Detect which cell encompasses the target text, then output its [X, Y] center coordinate. 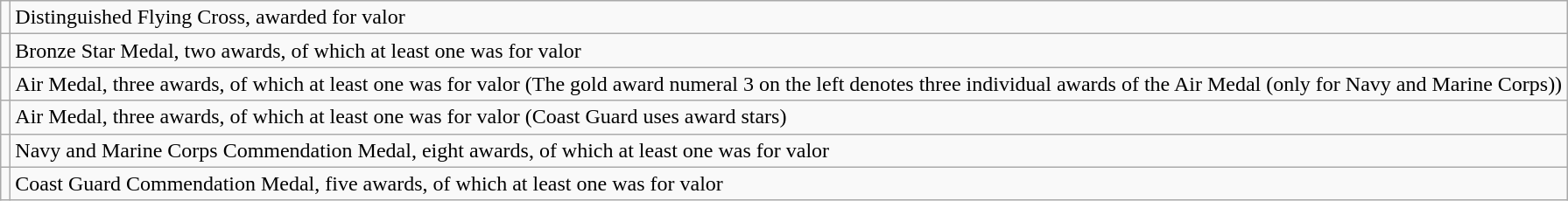
Distinguished Flying Cross, awarded for valor [789, 17]
Air Medal, three awards, of which at least one was for valor (Coast Guard uses award stars) [789, 117]
Coast Guard Commendation Medal, five awards, of which at least one was for valor [789, 184]
Navy and Marine Corps Commendation Medal, eight awards, of which at least one was for valor [789, 150]
Bronze Star Medal, two awards, of which at least one was for valor [789, 51]
